From the cell containing the given text, extract its center point as (X, Y) coordinate. 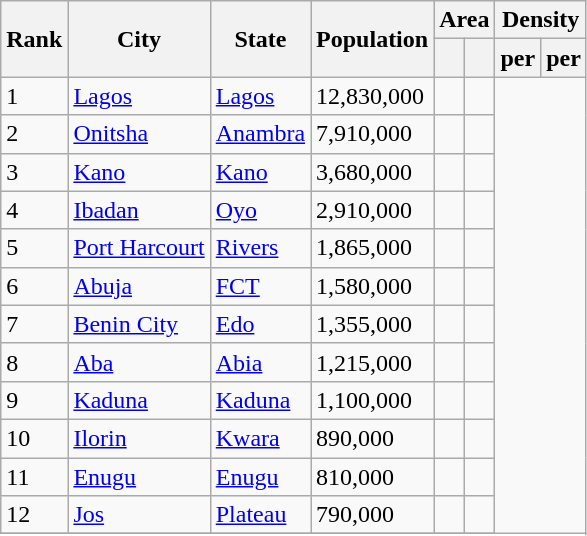
7 (34, 324)
810,000 (372, 477)
1,580,000 (372, 286)
1 (34, 96)
6 (34, 286)
Abuja (139, 286)
11 (34, 477)
Ibadan (139, 210)
Jos (139, 515)
9 (34, 400)
3 (34, 172)
2,910,000 (372, 210)
Port Harcourt (139, 248)
Density (540, 20)
Kwara (260, 438)
Area (464, 20)
1,215,000 (372, 362)
FCT (260, 286)
5 (34, 248)
State (260, 39)
Onitsha (139, 134)
Edo (260, 324)
Aba (139, 362)
Ilorin (139, 438)
Benin City (139, 324)
790,000 (372, 515)
1,355,000 (372, 324)
12 (34, 515)
1,865,000 (372, 248)
Rank (34, 39)
4 (34, 210)
Rivers (260, 248)
8 (34, 362)
1,100,000 (372, 400)
Anambra (260, 134)
3,680,000 (372, 172)
12,830,000 (372, 96)
City (139, 39)
2 (34, 134)
Oyo (260, 210)
890,000 (372, 438)
10 (34, 438)
Population (372, 39)
7,910,000 (372, 134)
Abia (260, 362)
Plateau (260, 515)
